For the text-containing cell, return its midpoint in (x, y) coordinate format. 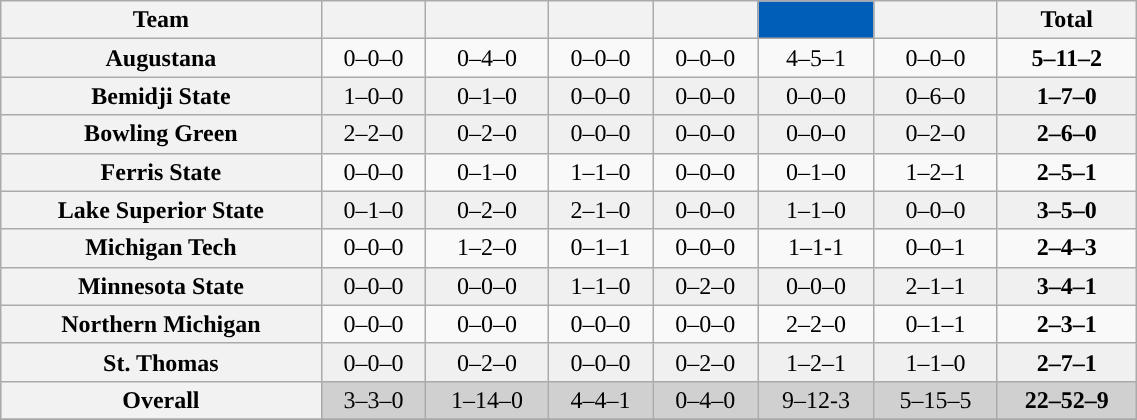
0–0–1 (935, 248)
Augustana (161, 58)
3–3–0 (374, 400)
2–5–1 (1067, 172)
Ferris State (161, 172)
Bowling Green (161, 134)
Minnesota State (161, 286)
2–3–1 (1067, 324)
1–2–0 (487, 248)
2–1–1 (935, 286)
1–1-1 (816, 248)
1–7–0 (1067, 96)
3–5–0 (1067, 210)
5–11–2 (1067, 58)
Lake Superior State (161, 210)
2–1–0 (600, 210)
Bemidji State (161, 96)
Team (161, 20)
0–6–0 (935, 96)
St. Thomas (161, 362)
1–0–0 (374, 96)
1–14–0 (487, 400)
4–4–1 (600, 400)
9–12-3 (816, 400)
Overall (161, 400)
5–15–5 (935, 400)
Total (1067, 20)
Michigan Tech (161, 248)
Northern Michigan (161, 324)
3–4–1 (1067, 286)
2–4–3 (1067, 248)
2–6–0 (1067, 134)
2–7–1 (1067, 362)
22–52–9 (1067, 400)
4–5–1 (816, 58)
